Search for the cell housing the specified text and yield its [X, Y] center coordinate. 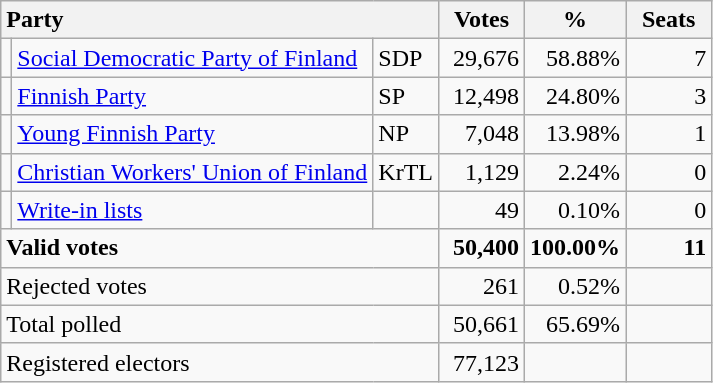
Young Finnish Party [192, 134]
SP [406, 96]
50,400 [482, 248]
3 [669, 96]
49 [482, 210]
77,123 [482, 362]
261 [482, 286]
Social Democratic Party of Finland [192, 58]
Votes [482, 20]
1 [669, 134]
29,676 [482, 58]
Party [220, 20]
11 [669, 248]
50,661 [482, 324]
KrTL [406, 172]
2.24% [576, 172]
24.80% [576, 96]
65.69% [576, 324]
58.88% [576, 58]
Total polled [220, 324]
Valid votes [220, 248]
NP [406, 134]
% [576, 20]
0.10% [576, 210]
7 [669, 58]
Registered electors [220, 362]
Finnish Party [192, 96]
Seats [669, 20]
12,498 [482, 96]
1,129 [482, 172]
Christian Workers' Union of Finland [192, 172]
0.52% [576, 286]
Rejected votes [220, 286]
Write-in lists [192, 210]
13.98% [576, 134]
7,048 [482, 134]
SDP [406, 58]
100.00% [576, 248]
